Pinpoint the cell where the given text exists, returning its [X, Y] midpoint coordinate. 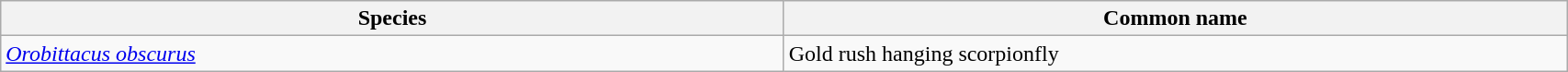
Orobittacus obscurus [392, 54]
Common name [1175, 18]
Gold rush hanging scorpionfly [1175, 54]
Species [392, 18]
